Return [x, y] of the center of cell containing provided text 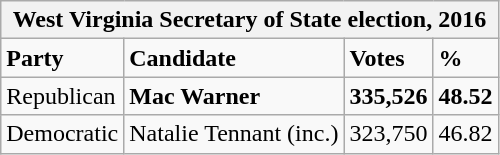
Mac Warner [234, 96]
West Virginia Secretary of State election, 2016 [250, 20]
Votes [388, 58]
Party [62, 58]
Republican [62, 96]
48.52 [466, 96]
Candidate [234, 58]
Democratic [62, 134]
323,750 [388, 134]
46.82 [466, 134]
335,526 [388, 96]
Natalie Tennant (inc.) [234, 134]
% [466, 58]
